Find where the given text appears and provide that cell's center as [x, y] coordinate. 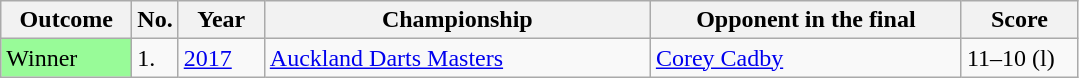
No. [155, 20]
11–10 (l) [1019, 58]
Year [221, 20]
Auckland Darts Masters [457, 58]
Winner [66, 58]
Corey Cadby [806, 58]
Score [1019, 20]
2017 [221, 58]
1. [155, 58]
Opponent in the final [806, 20]
Championship [457, 20]
Outcome [66, 20]
